Detect which cell encompasses the target text, then output its [X, Y] center coordinate. 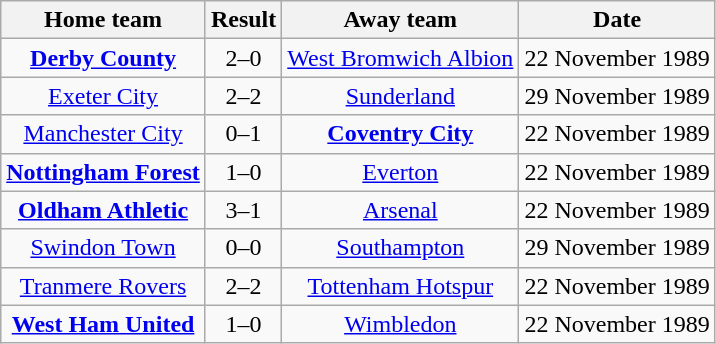
Tottenham Hotspur [400, 286]
Manchester City [104, 134]
0–1 [243, 134]
West Ham United [104, 324]
Coventry City [400, 134]
West Bromwich Albion [400, 58]
Oldham Athletic [104, 210]
Swindon Town [104, 248]
3–1 [243, 210]
Southampton [400, 248]
Result [243, 20]
Date [617, 20]
Wimbledon [400, 324]
Sunderland [400, 96]
Derby County [104, 58]
Tranmere Rovers [104, 286]
Everton [400, 172]
Arsenal [400, 210]
Home team [104, 20]
Exeter City [104, 96]
2–0 [243, 58]
Nottingham Forest [104, 172]
Away team [400, 20]
0–0 [243, 248]
